Find where the given text appears and provide that cell's center as (x, y) coordinate. 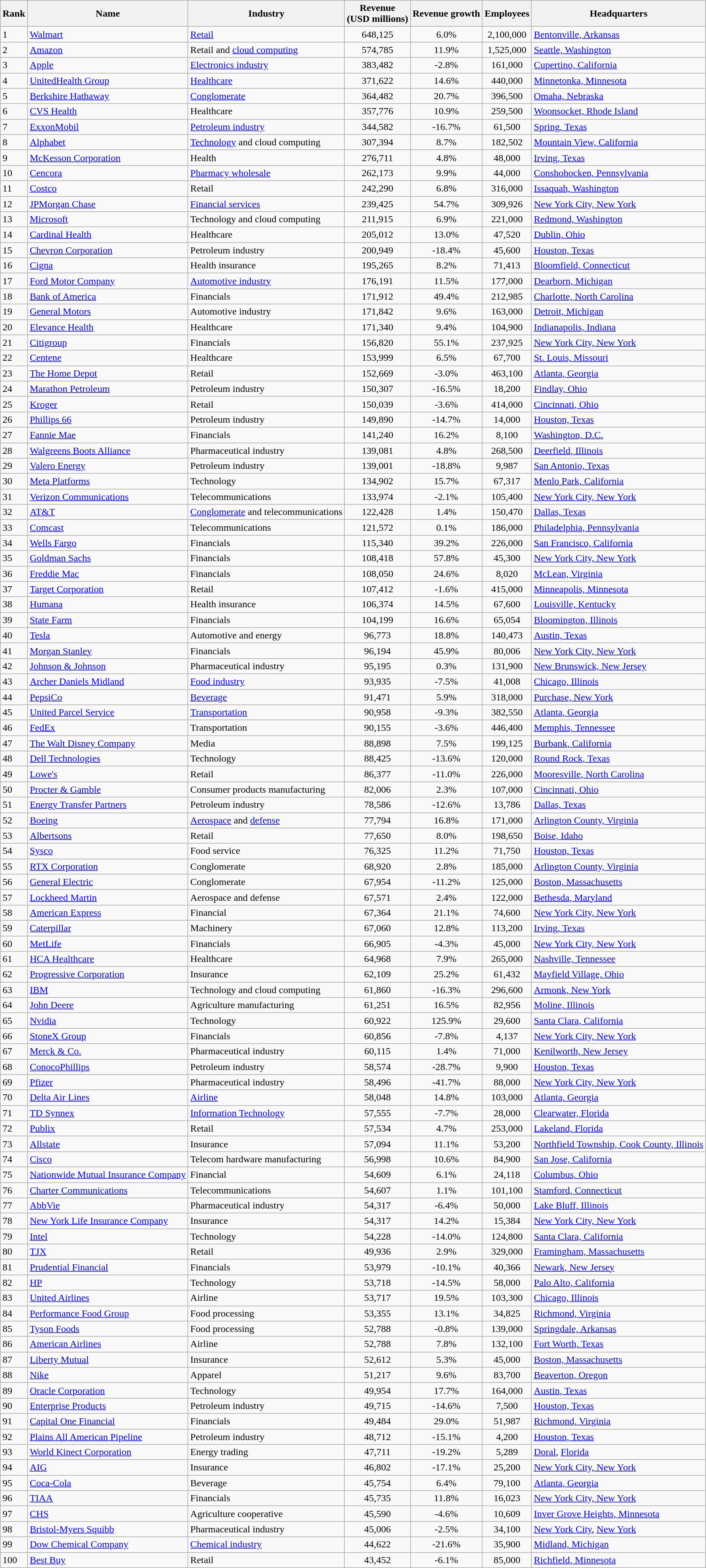
Nashville, Tennessee (619, 959)
61,251 (377, 1005)
Archer Daniels Midland (108, 681)
10.6% (446, 1159)
34,100 (507, 1529)
Automotive and energy (266, 635)
27 (14, 435)
103,000 (507, 1098)
212,985 (507, 296)
307,394 (377, 142)
364,482 (377, 96)
4,137 (507, 1036)
Minneapolis, Minnesota (619, 589)
Allstate (108, 1144)
61,432 (507, 974)
Microsoft (108, 219)
104,199 (377, 620)
Northfield Township, Cook County, Illinois (619, 1144)
TIAA (108, 1498)
37 (14, 589)
88,898 (377, 743)
134,902 (377, 481)
45,600 (507, 250)
78,586 (377, 805)
Caterpillar (108, 928)
Berkshire Hathaway (108, 96)
6.9% (446, 219)
61 (14, 959)
18.8% (446, 635)
16 (14, 266)
Burbank, California (619, 743)
89 (14, 1390)
53 (14, 836)
59 (14, 928)
Retail and cloud computing (266, 50)
Mooresville, North Carolina (619, 774)
9,987 (507, 466)
TJX (108, 1252)
CHS (108, 1514)
Centene (108, 358)
-3.0% (446, 373)
87 (14, 1360)
25,200 (507, 1468)
53,718 (377, 1283)
Industry (266, 14)
68,920 (377, 866)
122,000 (507, 897)
Tyson Foods (108, 1329)
Dearborn, Michigan (619, 281)
Issaquah, Washington (619, 188)
Omaha, Nebraska (619, 96)
Newark, New Jersey (619, 1267)
Lakeland, Florida (619, 1128)
7.8% (446, 1344)
440,000 (507, 81)
96 (14, 1498)
53,717 (377, 1298)
140,473 (507, 635)
Louisville, Kentucky (619, 604)
131,900 (507, 666)
-14.7% (446, 419)
AIG (108, 1468)
164,000 (507, 1390)
106,374 (377, 604)
Bentonville, Arkansas (619, 34)
65 (14, 1021)
80 (14, 1252)
Wells Fargo (108, 543)
Nike (108, 1375)
152,669 (377, 373)
Cencora (108, 173)
Spring, Texas (619, 127)
29.0% (446, 1421)
76 (14, 1190)
63 (14, 990)
-11.2% (446, 882)
-6.4% (446, 1206)
-10.1% (446, 1267)
State Farm (108, 620)
41,008 (507, 681)
Valero Energy (108, 466)
-16.3% (446, 990)
Revenue growth (446, 14)
108,050 (377, 574)
Revenue (USD millions) (377, 14)
86,377 (377, 774)
Menlo Park, California (619, 481)
42 (14, 666)
-17.1% (446, 1468)
IBM (108, 990)
67,700 (507, 358)
San Jose, California (619, 1159)
Fannie Mae (108, 435)
31 (14, 497)
General Motors (108, 312)
Marathon Petroleum (108, 389)
Washington, D.C. (619, 435)
Meta Platforms (108, 481)
84,900 (507, 1159)
199,125 (507, 743)
Indianapolis, Indiana (619, 327)
Boeing (108, 820)
-7.5% (446, 681)
American Airlines (108, 1344)
Bloomfield, Connecticut (619, 266)
149,890 (377, 419)
90,155 (377, 728)
12 (14, 204)
414,000 (507, 404)
13.1% (446, 1313)
0.3% (446, 666)
Detroit, Michigan (619, 312)
54 (14, 851)
11.5% (446, 281)
-18.8% (446, 466)
2.8% (446, 866)
Liberty Mutual (108, 1360)
McLean, Virginia (619, 574)
6 (14, 111)
49 (14, 774)
6.0% (446, 34)
11.9% (446, 50)
153,999 (377, 358)
Kenilworth, New Jersey (619, 1051)
77,650 (377, 836)
60,922 (377, 1021)
122,428 (377, 512)
156,820 (377, 343)
Verizon Communications (108, 497)
HP (108, 1283)
Palo Alto, California (619, 1283)
14.2% (446, 1221)
Humana (108, 604)
-7.7% (446, 1113)
Delta Air Lines (108, 1098)
58,574 (377, 1067)
Charter Communications (108, 1190)
Morgan Stanley (108, 651)
57,094 (377, 1144)
18 (14, 296)
-1.6% (446, 589)
100 (14, 1560)
-6.1% (446, 1560)
United Parcel Service (108, 713)
19.5% (446, 1298)
-16.7% (446, 127)
30 (14, 481)
371,622 (377, 81)
7.9% (446, 959)
New York Life Insurance Company (108, 1221)
67 (14, 1051)
Armonk, New York (619, 990)
Merck & Co. (108, 1051)
CVS Health (108, 111)
58,496 (377, 1082)
-2.8% (446, 65)
198,650 (507, 836)
76,325 (377, 851)
17.7% (446, 1390)
90,958 (377, 713)
Progressive Corporation (108, 974)
262,173 (377, 173)
22 (14, 358)
Headquarters (619, 14)
242,290 (377, 188)
55.1% (446, 343)
Apple (108, 65)
171,000 (507, 820)
43 (14, 681)
44,000 (507, 173)
Deerfield, Illinois (619, 451)
161,000 (507, 65)
77 (14, 1206)
46,802 (377, 1468)
74 (14, 1159)
56,998 (377, 1159)
Telecom hardware manufacturing (266, 1159)
58 (14, 913)
259,500 (507, 111)
3 (14, 65)
Columbus, Ohio (619, 1174)
-16.5% (446, 389)
82,006 (377, 789)
Minnetonka, Minnesota (619, 81)
Food service (266, 851)
316,000 (507, 188)
Pharmacy wholesale (266, 173)
Purchase, New York (619, 697)
ExxonMobil (108, 127)
Nvidia (108, 1021)
Framingham, Massachusetts (619, 1252)
The Walt Disney Company (108, 743)
43,452 (377, 1560)
309,926 (507, 204)
237,925 (507, 343)
72 (14, 1128)
344,582 (377, 127)
-41.7% (446, 1082)
71,750 (507, 851)
13 (14, 219)
21 (14, 343)
Amazon (108, 50)
120,000 (507, 759)
113,200 (507, 928)
65,054 (507, 620)
Lockheed Martin (108, 897)
Phillips 66 (108, 419)
11.2% (446, 851)
Cupertino, California (619, 65)
Seattle, Washington (619, 50)
Bloomington, Illinois (619, 620)
Pfizer (108, 1082)
Redmond, Washington (619, 219)
67,954 (377, 882)
49,484 (377, 1421)
239,425 (377, 204)
Albertsons (108, 836)
67,317 (507, 481)
383,482 (377, 65)
51,217 (377, 1375)
Charlotte, North Carolina (619, 296)
46 (14, 728)
648,125 (377, 34)
HCA Healthcare (108, 959)
1.1% (446, 1190)
Consumer products manufacturing (266, 789)
36 (14, 574)
15,384 (507, 1221)
88 (14, 1375)
64 (14, 1005)
Costco (108, 188)
25 (14, 404)
Agriculture cooperative (266, 1514)
91,471 (377, 697)
-4.3% (446, 944)
-28.7% (446, 1067)
Stamford, Connecticut (619, 1190)
McKesson Corporation (108, 157)
16.5% (446, 1005)
San Francisco, California (619, 543)
200,949 (377, 250)
74,600 (507, 913)
52,612 (377, 1360)
Moline, Illinois (619, 1005)
14,000 (507, 419)
296,600 (507, 990)
83 (14, 1298)
82 (14, 1283)
60,856 (377, 1036)
101,100 (507, 1190)
Walgreens Boots Alliance (108, 451)
Nationwide Mutual Insurance Company (108, 1174)
93,935 (377, 681)
62 (14, 974)
150,039 (377, 404)
171,340 (377, 327)
21.1% (446, 913)
16.8% (446, 820)
95,195 (377, 666)
84 (14, 1313)
-13.6% (446, 759)
Fort Worth, Texas (619, 1344)
Rank (14, 14)
Sysco (108, 851)
139,000 (507, 1329)
71,000 (507, 1051)
Elevance Health (108, 327)
Plains All American Pipeline (108, 1437)
10.9% (446, 111)
24 (14, 389)
57,555 (377, 1113)
33 (14, 528)
79 (14, 1236)
150,470 (507, 512)
25.2% (446, 974)
Memphis, Tennessee (619, 728)
45,300 (507, 558)
176,191 (377, 281)
Doral, Florida (619, 1452)
205,012 (377, 235)
108,418 (377, 558)
2 (14, 50)
105,400 (507, 497)
318,000 (507, 697)
125,000 (507, 882)
6.5% (446, 358)
9.4% (446, 327)
Machinery (266, 928)
40,366 (507, 1267)
58,048 (377, 1098)
54.7% (446, 204)
16.6% (446, 620)
Cardinal Health (108, 235)
Information Technology (266, 1113)
8,100 (507, 435)
4.7% (446, 1128)
Enterprise Products (108, 1406)
55 (14, 866)
5 (14, 96)
446,400 (507, 728)
Food industry (266, 681)
61,500 (507, 127)
13,786 (507, 805)
New Brunswick, New Jersey (619, 666)
1 (14, 34)
-12.6% (446, 805)
53,355 (377, 1313)
44,622 (377, 1545)
66 (14, 1036)
34 (14, 543)
103,300 (507, 1298)
8.7% (446, 142)
-14.5% (446, 1283)
World Kinect Corporation (108, 1452)
8,020 (507, 574)
Electronics industry (266, 65)
35 (14, 558)
67,571 (377, 897)
-15.1% (446, 1437)
10 (14, 173)
-18.4% (446, 250)
47,711 (377, 1452)
Financial services (266, 204)
-2.5% (446, 1529)
574,785 (377, 50)
1,525,000 (507, 50)
-0.8% (446, 1329)
StoneX Group (108, 1036)
Prudential Financial (108, 1267)
45,006 (377, 1529)
The Home Depot (108, 373)
49,936 (377, 1252)
20 (14, 327)
125.9% (446, 1021)
9,900 (507, 1067)
91 (14, 1421)
4 (14, 81)
Tesla (108, 635)
Coca-Cola (108, 1483)
32 (14, 512)
268,500 (507, 451)
General Electric (108, 882)
UnitedHealth Group (108, 81)
50,000 (507, 1206)
62,109 (377, 974)
57 (14, 897)
41 (14, 651)
66,905 (377, 944)
Bank of America (108, 296)
-2.1% (446, 497)
70 (14, 1098)
85 (14, 1329)
48,000 (507, 157)
Lowe's (108, 774)
329,000 (507, 1252)
Energy Transfer Partners (108, 805)
-4.6% (446, 1514)
56 (14, 882)
11.8% (446, 1498)
67,364 (377, 913)
7 (14, 127)
JPMorgan Chase (108, 204)
107,412 (377, 589)
45.9% (446, 651)
Johnson & Johnson (108, 666)
17 (14, 281)
Goldman Sachs (108, 558)
Springdale, Arkansas (619, 1329)
Lake Bluff, Illinois (619, 1206)
133,974 (377, 497)
Conshohocken, Pennsylvania (619, 173)
253,000 (507, 1128)
Alphabet (108, 142)
Name (108, 14)
Beaverton, Oregon (619, 1375)
19 (14, 312)
7.5% (446, 743)
53,979 (377, 1267)
195,265 (377, 266)
82,956 (507, 1005)
Citigroup (108, 343)
Dublin, Ohio (619, 235)
MetLife (108, 944)
Procter & Gamble (108, 789)
10,609 (507, 1514)
45,754 (377, 1483)
49,715 (377, 1406)
-9.3% (446, 713)
5.3% (446, 1360)
Findlay, Ohio (619, 389)
78 (14, 1221)
141,240 (377, 435)
FedEx (108, 728)
Mountain View, California (619, 142)
Dell Technologies (108, 759)
20.7% (446, 96)
54,607 (377, 1190)
AT&T (108, 512)
211,915 (377, 219)
71,413 (507, 266)
57,534 (377, 1128)
Performance Food Group (108, 1313)
99 (14, 1545)
John Deere (108, 1005)
8 (14, 142)
16,023 (507, 1498)
2.9% (446, 1252)
73 (14, 1144)
Kroger (108, 404)
94 (14, 1468)
Woonsocket, Rhode Island (619, 111)
104,900 (507, 327)
28 (14, 451)
Freddie Mac (108, 574)
85,000 (507, 1560)
150,307 (377, 389)
St. Louis, Missouri (619, 358)
Chemical industry (266, 1545)
132,100 (507, 1344)
Agriculture manufacturing (266, 1005)
14.5% (446, 604)
2.3% (446, 789)
415,000 (507, 589)
34,825 (507, 1313)
Dow Chemical Company (108, 1545)
57.8% (446, 558)
35,900 (507, 1545)
98 (14, 1529)
463,100 (507, 373)
67,060 (377, 928)
TD Synnex (108, 1113)
53,200 (507, 1144)
24,118 (507, 1174)
7,500 (507, 1406)
276,711 (377, 157)
Apparel (266, 1375)
RTX Corporation (108, 866)
15.7% (446, 481)
13.0% (446, 235)
52 (14, 820)
45 (14, 713)
Health (266, 157)
39 (14, 620)
51 (14, 805)
44 (14, 697)
61,860 (377, 990)
Comcast (108, 528)
Intel (108, 1236)
185,000 (507, 866)
Employees (507, 14)
8.2% (446, 266)
Boise, Idaho (619, 836)
2,100,000 (507, 34)
14.8% (446, 1098)
47,520 (507, 235)
2.4% (446, 897)
96,194 (377, 651)
45,735 (377, 1498)
Richfield, Minnesota (619, 1560)
50 (14, 789)
51,987 (507, 1421)
Round Rock, Texas (619, 759)
Clearwater, Florida (619, 1113)
9 (14, 157)
Best Buy (108, 1560)
Midland, Michigan (619, 1545)
54,228 (377, 1236)
29,600 (507, 1021)
-7.8% (446, 1036)
121,572 (377, 528)
54,609 (377, 1174)
115,340 (377, 543)
58,000 (507, 1283)
-11.0% (446, 774)
265,000 (507, 959)
90 (14, 1406)
Inver Grove Heights, Minnesota (619, 1514)
Conglomerate and telecommunications (266, 512)
382,550 (507, 713)
8.0% (446, 836)
64,968 (377, 959)
23 (14, 373)
18,200 (507, 389)
Mayfield Village, Ohio (619, 974)
92 (14, 1437)
Energy trading (266, 1452)
38 (14, 604)
49.4% (446, 296)
88,425 (377, 759)
Walmart (108, 34)
26 (14, 419)
6.4% (446, 1483)
139,081 (377, 451)
93 (14, 1452)
357,776 (377, 111)
79,100 (507, 1483)
0.1% (446, 528)
83,700 (507, 1375)
Target Corporation (108, 589)
16.2% (446, 435)
24.6% (446, 574)
United Airlines (108, 1298)
182,502 (507, 142)
77,794 (377, 820)
Media (266, 743)
12.8% (446, 928)
Bethesda, Maryland (619, 897)
15 (14, 250)
68 (14, 1067)
60 (14, 944)
45,590 (377, 1514)
Publix (108, 1128)
Oracle Corporation (108, 1390)
PepsiCo (108, 697)
171,842 (377, 312)
49,954 (377, 1390)
-19.2% (446, 1452)
6.8% (446, 188)
11.1% (446, 1144)
71 (14, 1113)
9.9% (446, 173)
Bristol-Myers Squibb (108, 1529)
San Antonio, Texas (619, 466)
47 (14, 743)
95 (14, 1483)
221,000 (507, 219)
171,912 (377, 296)
-14.0% (446, 1236)
48 (14, 759)
60,115 (377, 1051)
96,773 (377, 635)
48,712 (377, 1437)
75 (14, 1174)
80,006 (507, 651)
Cisco (108, 1159)
67,600 (507, 604)
29 (14, 466)
107,000 (507, 789)
American Express (108, 913)
14 (14, 235)
-21.6% (446, 1545)
28,000 (507, 1113)
86 (14, 1344)
ConocoPhillips (108, 1067)
5.9% (446, 697)
Ford Motor Company (108, 281)
6.1% (446, 1174)
396,500 (507, 96)
Capital One Financial (108, 1421)
Philadelphia, Pennsylvania (619, 528)
Chevron Corporation (108, 250)
-14.6% (446, 1406)
139,001 (377, 466)
186,000 (507, 528)
14.6% (446, 81)
AbbVie (108, 1206)
81 (14, 1267)
4,200 (507, 1437)
177,000 (507, 281)
88,000 (507, 1082)
Cigna (108, 266)
69 (14, 1082)
11 (14, 188)
124,800 (507, 1236)
39.2% (446, 543)
40 (14, 635)
163,000 (507, 312)
97 (14, 1514)
5,289 (507, 1452)
